Locate the cell with the specified text and output its (X, Y) center coordinate. 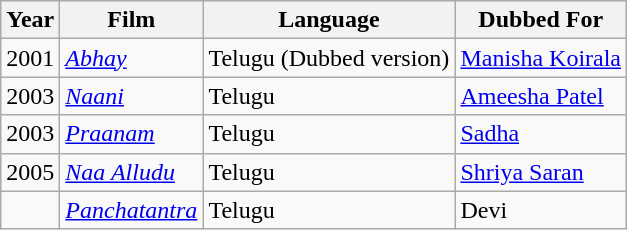
Naani (132, 96)
Telugu (Dubbed version) (329, 58)
Sadha (541, 134)
Year (30, 20)
Praanam (132, 134)
2005 (30, 172)
Language (329, 20)
Naa Alludu (132, 172)
Devi (541, 210)
Film (132, 20)
2001 (30, 58)
Ameesha Patel (541, 96)
Panchatantra (132, 210)
Dubbed For (541, 20)
Abhay (132, 58)
Shriya Saran (541, 172)
Manisha Koirala (541, 58)
